Capture the cell that displays the provided text and extract its (X, Y) central coordinate. 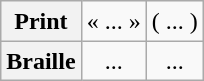
« ... » (114, 21)
Print (41, 21)
( ... ) (174, 21)
Braille (41, 61)
